Search for the cell housing the specified text and yield its (x, y) center coordinate. 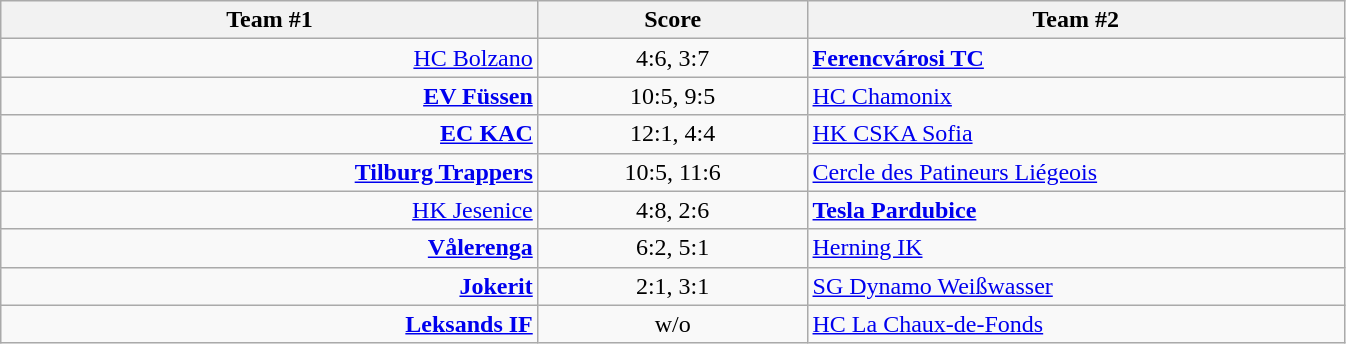
Leksands IF (270, 324)
Ferencvárosi TC (1076, 58)
4:6, 3:7 (672, 58)
w/o (672, 324)
HK CSKA Sofia (1076, 134)
Jokerit (270, 286)
6:2, 5:1 (672, 248)
HC Bolzano (270, 58)
Team #1 (270, 20)
Vålerenga (270, 248)
12:1, 4:4 (672, 134)
Cercle des Patineurs Liégeois (1076, 172)
Team #2 (1076, 20)
Score (672, 20)
10:5, 9:5 (672, 96)
SG Dynamo Weißwasser (1076, 286)
Tilburg Trappers (270, 172)
EC KAC (270, 134)
HK Jesenice (270, 210)
Herning IK (1076, 248)
2:1, 3:1 (672, 286)
EV Füssen (270, 96)
HC Chamonix (1076, 96)
HC La Chaux-de-Fonds (1076, 324)
Tesla Pardubice (1076, 210)
4:8, 2:6 (672, 210)
10:5, 11:6 (672, 172)
